Identify which cell holds the provided text, then report its (x, y) central coordinate. 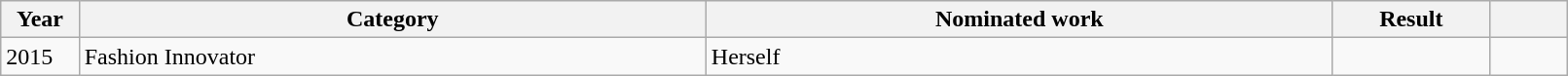
Year (40, 19)
Fashion Innovator (392, 57)
Nominated work (1019, 19)
Category (392, 19)
Result (1411, 19)
Herself (1019, 57)
2015 (40, 57)
